Extract the (X, Y) coordinate from the center of the cell holding the provided text.  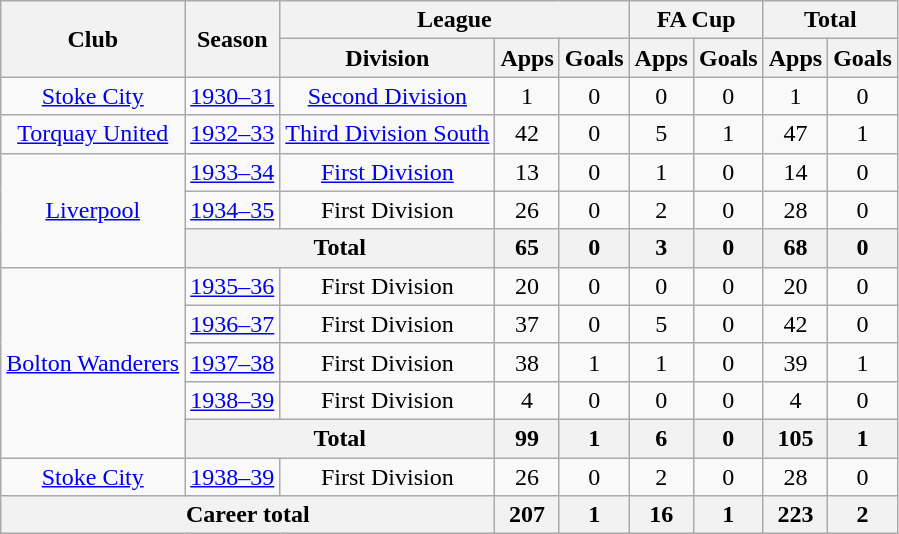
3 (661, 248)
Third Division South (388, 134)
League (454, 20)
Second Division (388, 96)
1934–35 (232, 210)
14 (795, 172)
99 (527, 438)
Season (232, 39)
39 (795, 362)
38 (527, 362)
Liverpool (93, 210)
Bolton Wanderers (93, 362)
Division (388, 58)
1937–38 (232, 362)
6 (661, 438)
1932–33 (232, 134)
16 (661, 515)
37 (527, 324)
47 (795, 134)
1935–36 (232, 286)
1933–34 (232, 172)
65 (527, 248)
FA Cup (696, 20)
68 (795, 248)
105 (795, 438)
223 (795, 515)
Career total (248, 515)
1930–31 (232, 96)
1936–37 (232, 324)
Torquay United (93, 134)
Club (93, 39)
13 (527, 172)
207 (527, 515)
